Find where the given text appears and provide that cell's center as (x, y) coordinate. 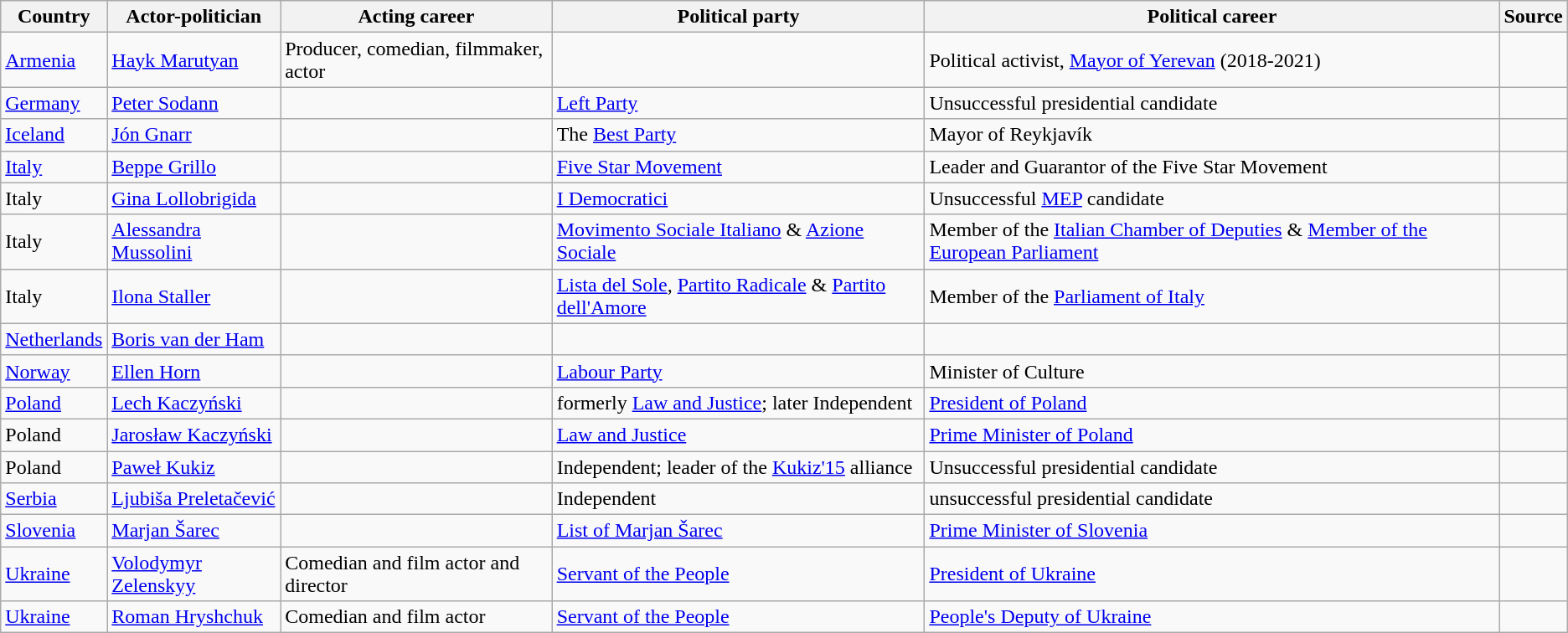
Netherlands (54, 339)
Independent (739, 499)
Roman Hryshchuk (194, 617)
Norway (54, 371)
People's Deputy of Ukraine (1212, 617)
Ellen Horn (194, 371)
Source (1533, 17)
Hayk Marutyan (194, 60)
Iceland (54, 135)
Political career (1212, 17)
Lech Kaczyński (194, 403)
Beppe Grillo (194, 167)
Slovenia (54, 531)
Law and Justice (739, 435)
Leader and Guarantor of the Five Star Movement (1212, 167)
Minister of Culture (1212, 371)
unsuccessful presidential candidate (1212, 499)
Member of the Parliament of Italy (1212, 296)
Lista del Sole, Partito Radicale & Partito dell'Amore (739, 296)
Unsuccessful MEP candidate (1212, 198)
Left Party (739, 103)
Producer, comedian, filmmaker, actor (416, 60)
Comedian and film actor and director (416, 574)
formerly Law and Justice; later Independent (739, 403)
Armenia (54, 60)
Political activist, Mayor of Yerevan (2018-2021) (1212, 60)
List of Marjan Šarec (739, 531)
Serbia (54, 499)
Alessandra Mussolini (194, 241)
Member of the Italian Chamber of Deputies & Member of the European Parliament (1212, 241)
Movimento Sociale Italiano & Azione Sociale (739, 241)
Paweł Kukiz (194, 466)
President of Poland (1212, 403)
Acting career (416, 17)
Mayor of Reykjavík (1212, 135)
Five Star Movement (739, 167)
Country (54, 17)
Ljubiša Preletačević (194, 499)
Prime Minister of Poland (1212, 435)
Ilona Staller (194, 296)
Comedian and film actor (416, 617)
Labour Party (739, 371)
Volodymyr Zelenskyy (194, 574)
Peter Sodann (194, 103)
Gina Lollobrigida (194, 198)
Prime Minister of Slovenia (1212, 531)
Political party (739, 17)
I Democratici (739, 198)
Jón Gnarr (194, 135)
Marjan Šarec (194, 531)
Jarosław Kaczyński (194, 435)
Actor-politician (194, 17)
The Best Party (739, 135)
Boris van der Ham (194, 339)
Independent; leader of the Kukiz'15 alliance (739, 466)
President of Ukraine (1212, 574)
Germany (54, 103)
